Extract the (x, y) coordinate from the center of the cell holding the provided text.  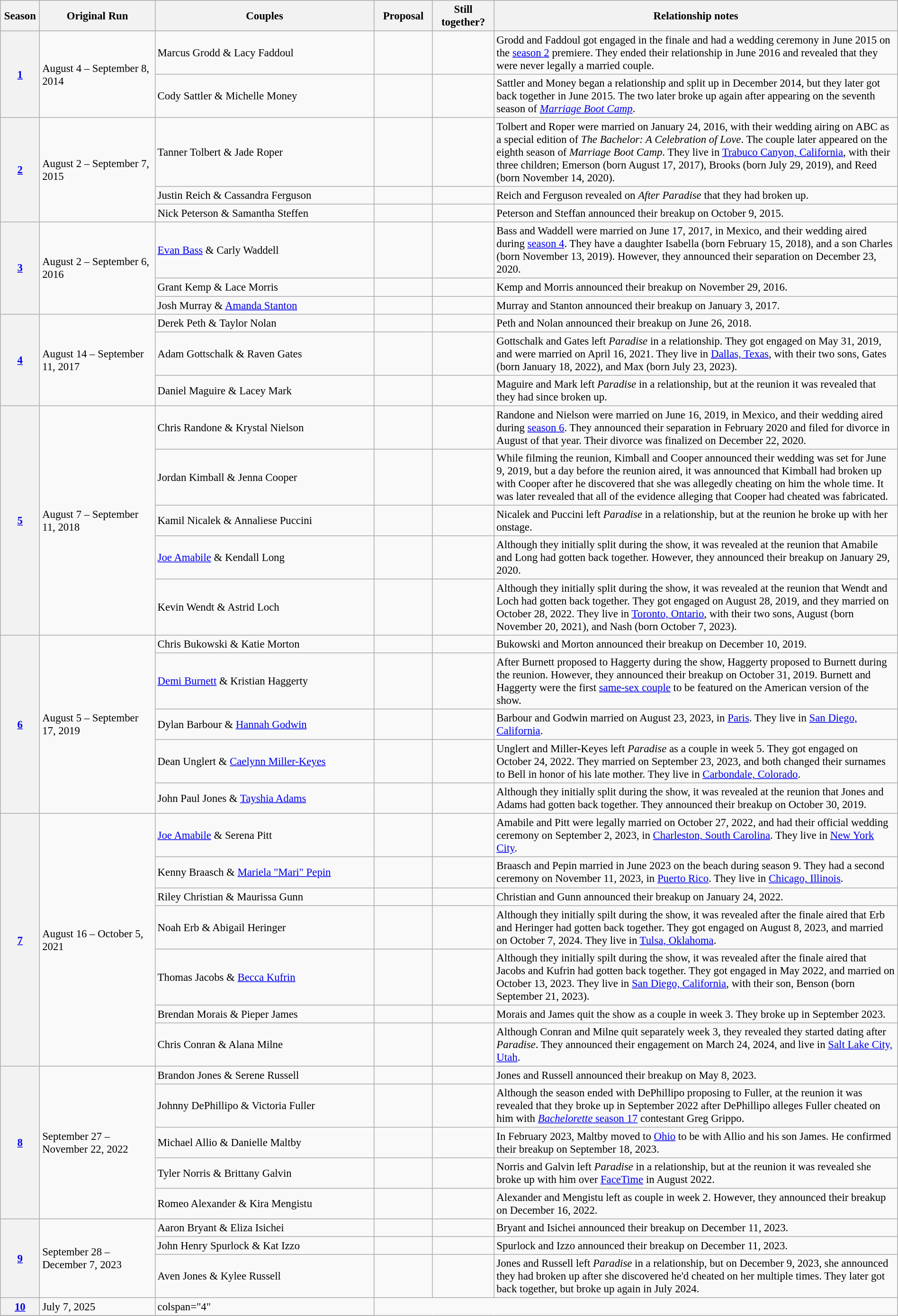
Relationship notes (696, 16)
Daniel Maguire & Lacey Mark (264, 390)
Kamil Nicalek & Annaliese Puccini (264, 521)
Chris Randone & Krystal Nielson (264, 427)
August 4 – September 8, 2014 (98, 75)
Season (20, 16)
Dean Unglert & Caelynn Miller-Keyes (264, 762)
Brendan Morais & Pieper James (264, 1014)
3 (20, 268)
Maguire and Mark left Paradise in a relationship, but at the reunion it was revealed that they had since broken up. (696, 390)
John Paul Jones & Tayshia Adams (264, 798)
In February 2023, Maltby moved to Ohio to be with Allio and his son James. He confirmed their breakup on September 18, 2023. (696, 1143)
September 28 – December 7, 2023 (98, 1258)
Romeo Alexander & Kira Mengistu (264, 1204)
Bukowski and Morton announced their breakup on December 10, 2019. (696, 644)
6 (20, 724)
Riley Christian & Maurissa Gunn (264, 897)
Aven Jones & Kylee Russell (264, 1276)
Norris and Galvin left Paradise in a relationship, but at the reunion it was revealed she broke up with him over FaceTime in August 2022. (696, 1173)
August 2 – September 7, 2015 (98, 170)
Brandon Jones & Serene Russell (264, 1075)
Bryant and Isichei announced their breakup on December 11, 2023. (696, 1228)
Nick Peterson & Samantha Steffen (264, 213)
Grant Kemp & Lace Morris (264, 287)
Adam Gottschalk & Raven Gates (264, 354)
Barbour and Godwin married on August 23, 2023, in Paris. They live in San Diego, California. (696, 724)
Dylan Barbour & Hannah Godwin (264, 724)
Still together? (463, 16)
Cody Sattler & Michelle Money (264, 96)
August 14 – September 11, 2017 (98, 360)
July 7, 2025 (98, 1307)
Tanner Tolbert & Jade Roper (264, 152)
Demi Burnett & Kristian Haggerty (264, 682)
August 7 – September 11, 2018 (98, 521)
Jordan Kimball & Jenna Cooper (264, 477)
5 (20, 521)
Noah Erb & Abigail Heringer (264, 927)
Jones and Russell announced their breakup on May 8, 2023. (696, 1075)
Tyler Norris & Brittany Galvin (264, 1173)
Christian and Gunn announced their breakup on January 24, 2022. (696, 897)
Spurlock and Izzo announced their breakup on December 11, 2023. (696, 1246)
August 5 – September 17, 2019 (98, 724)
August 16 – October 5, 2021 (98, 940)
Marcus Grodd & Lacy Faddoul (264, 53)
John Henry Spurlock & Kat Izzo (264, 1246)
Josh Murray & Amanda Stanton (264, 305)
10 (20, 1307)
Alexander and Mengistu left as couple in week 2. However, they announced their breakup on December 16, 2022. (696, 1204)
August 2 – September 6, 2016 (98, 268)
colspan="4" (264, 1307)
7 (20, 940)
Justin Reich & Cassandra Ferguson (264, 196)
Proposal (404, 16)
Morais and James quit the show as a couple in week 3. They broke up in September 2023. (696, 1014)
Evan Bass & Carly Waddell (264, 251)
Joe Amabile & Serena Pitt (264, 836)
Peth and Nolan announced their breakup on June 26, 2018. (696, 323)
Original Run (98, 16)
Reich and Ferguson revealed on After Paradise that they had broken up. (696, 196)
Kenny Braasch & Mariela "Mari" Pepin (264, 873)
Nicalek and Puccini left Paradise in a relationship, but at the reunion he broke up with her onstage. (696, 521)
Chris Bukowski & Katie Morton (264, 644)
2 (20, 170)
Couples (264, 16)
8 (20, 1143)
4 (20, 360)
Derek Peth & Taylor Nolan (264, 323)
Thomas Jacobs & Becca Kufrin (264, 977)
Aaron Bryant & Eliza Isichei (264, 1228)
Kevin Wendt & Astrid Loch (264, 607)
Joe Amabile & Kendall Long (264, 558)
Kemp and Morris announced their breakup on November 29, 2016. (696, 287)
9 (20, 1258)
Murray and Stanton announced their breakup on January 3, 2017. (696, 305)
1 (20, 75)
September 27 – November 22, 2022 (98, 1143)
Peterson and Steffan announced their breakup on October 9, 2015. (696, 213)
Michael Allio & Danielle Maltby (264, 1143)
Johnny DePhillipo & Victoria Fuller (264, 1106)
Chris Conran & Alana Milne (264, 1045)
